Return the [x, y] coordinate for the center point of the cell that contains the specified text.  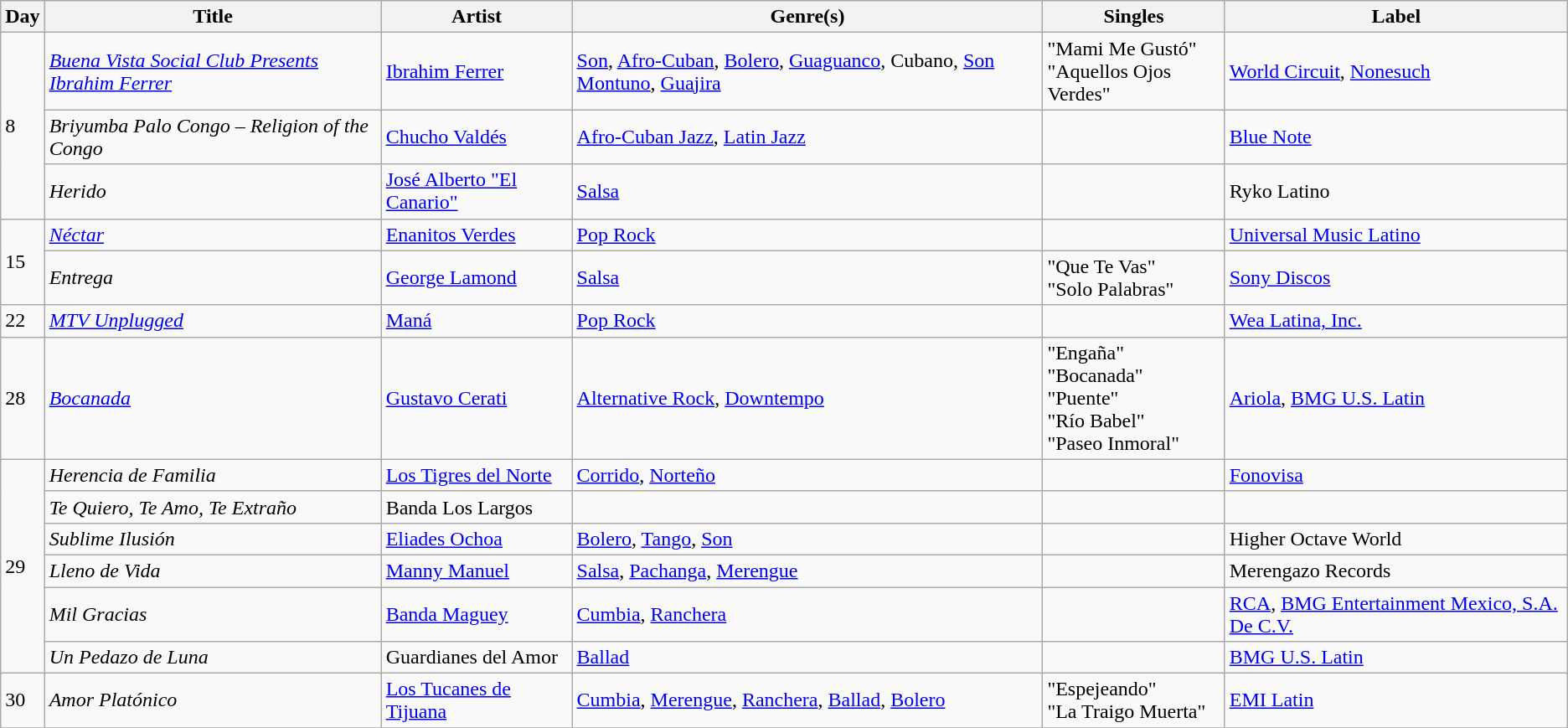
"Que Te Vas""Solo Palabras" [1134, 278]
Son, Afro-Cuban, Bolero, Guaguanco, Cubano, Son Montuno, Guajira [807, 71]
"Engaña""Bocanada""Puente""Río Babel""Paseo Inmoral" [1134, 398]
Label [1395, 17]
Lleno de Vida [213, 571]
Wea Latina, Inc. [1395, 321]
Higher Octave World [1395, 539]
Herido [213, 191]
Maná [477, 321]
Los Tigres del Norte [477, 475]
Cumbia, Merengue, Ranchera, Ballad, Bolero [807, 700]
Enanitos Verdes [477, 235]
Bocanada [213, 398]
Sublime Ilusión [213, 539]
Te Quiero, Te Amo, Te Extraño [213, 507]
"Espejeando""La Traigo Muerta" [1134, 700]
Néctar [213, 235]
Fonovisa [1395, 475]
15 [23, 261]
Chucho Valdés [477, 137]
EMI Latin [1395, 700]
BMG U.S. Latin [1395, 658]
Day [23, 17]
Guardianes del Amor [477, 658]
Herencia de Familia [213, 475]
Universal Music Latino [1395, 235]
RCA, BMG Entertainment Mexico, S.A. De C.V. [1395, 613]
World Circuit, Nonesuch [1395, 71]
Amor Platónico [213, 700]
Salsa, Pachanga, Merengue [807, 571]
Banda Los Largos [477, 507]
Singles [1134, 17]
Banda Maguey [477, 613]
Title [213, 17]
Ariola, BMG U.S. Latin [1395, 398]
Eliades Ochoa [477, 539]
Ryko Latino [1395, 191]
Ibrahim Ferrer [477, 71]
22 [23, 321]
Afro-Cuban Jazz, Latin Jazz [807, 137]
Artist [477, 17]
28 [23, 398]
29 [23, 566]
Un Pedazo de Luna [213, 658]
Entrega [213, 278]
30 [23, 700]
MTV Unplugged [213, 321]
Cumbia, Ranchera [807, 613]
Blue Note [1395, 137]
Briyumba Palo Congo – Religion of the Congo [213, 137]
José Alberto "El Canario" [477, 191]
Alternative Rock, Downtempo [807, 398]
Genre(s) [807, 17]
"Mami Me Gustó""Aquellos Ojos Verdes" [1134, 71]
Buena Vista Social Club Presents Ibrahim Ferrer [213, 71]
Los Tucanes de Tijuana [477, 700]
Merengazo Records [1395, 571]
Sony Discos [1395, 278]
George Lamond [477, 278]
8 [23, 126]
Gustavo Cerati [477, 398]
Bolero, Tango, Son [807, 539]
Ballad [807, 658]
Mil Gracias [213, 613]
Manny Manuel [477, 571]
Corrido, Norteño [807, 475]
